Extract the (x, y) coordinate from the center of the cell holding the provided text.  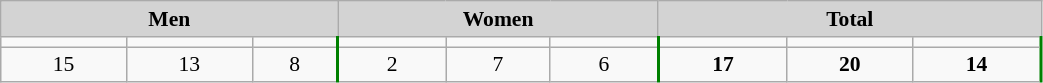
Men (170, 19)
13 (189, 65)
7 (498, 65)
Women (498, 19)
6 (604, 65)
20 (850, 65)
15 (64, 65)
Total (850, 19)
2 (392, 65)
14 (978, 65)
8 (295, 65)
17 (722, 65)
